Extract the (x, y) coordinate from the center of the cell holding the provided text.  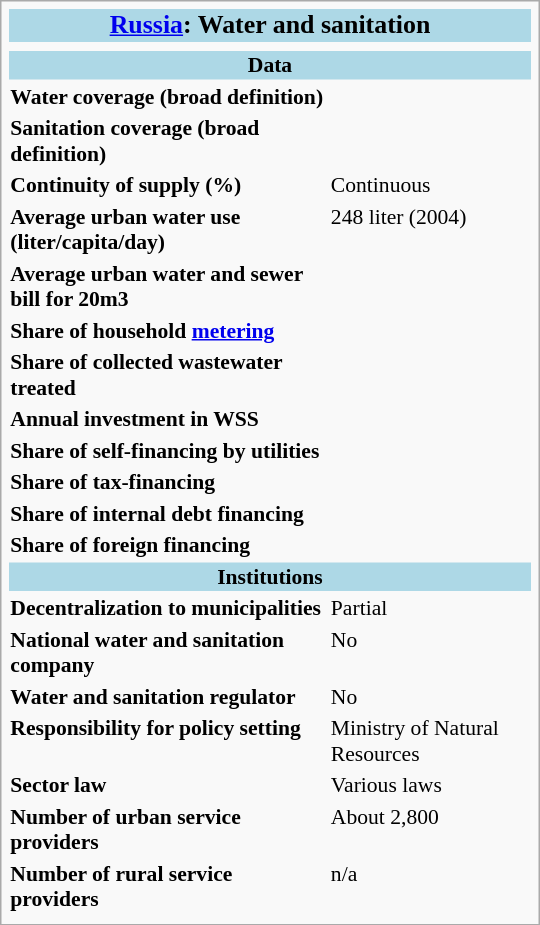
Various laws (430, 785)
Average urban water and sewer bill for 20m3 (168, 286)
248 liter (2004) (430, 229)
Number of urban service providers (168, 829)
Sanitation coverage (broad definition) (168, 141)
Average urban water use (liter/capita/day) (168, 229)
Share of collected wastewater treated (168, 375)
Decentralization to municipalities (168, 608)
n/a (430, 886)
Institutions (270, 576)
Continuous (430, 185)
Water coverage (broad definition) (168, 96)
Share of self-financing by utilities (168, 450)
Water and sanitation regulator (168, 696)
Number of rural service providers (168, 886)
Ministry of Natural Resources (430, 741)
Share of internal debt financing (168, 513)
National water and sanitation company (168, 652)
Russia: Water and sanitation (270, 26)
Data (270, 65)
Partial (430, 608)
Share of household metering (168, 330)
Annual investment in WSS (168, 419)
Continuity of supply (%) (168, 185)
Sector law (168, 785)
Responsibility for policy setting (168, 741)
About 2,800 (430, 829)
Share of foreign financing (168, 545)
Share of tax-financing (168, 482)
